For the text-containing cell, return its midpoint in [x, y] coordinate format. 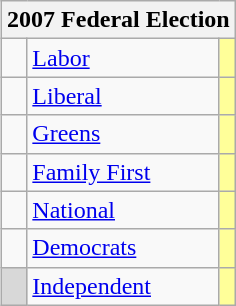
Labor [123, 58]
National [123, 210]
Family First [123, 172]
Democrats [123, 248]
2007 Federal Election [119, 20]
Liberal [123, 96]
Greens [123, 134]
Independent [123, 286]
